Extract the [X, Y] coordinate from the center of the cell holding the provided text.  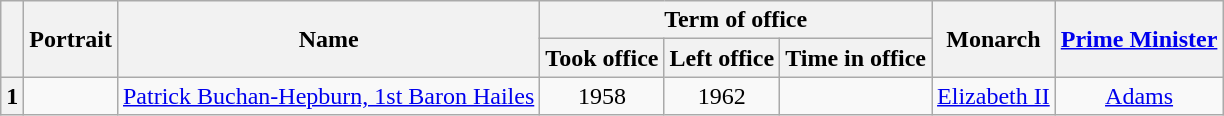
Monarch [994, 39]
Adams [1139, 96]
Patrick Buchan-Hepburn, 1st Baron Hailes [328, 96]
Term of office [736, 20]
Name [328, 39]
Took office [602, 58]
Portrait [71, 39]
1962 [722, 96]
1 [12, 96]
Elizabeth II [994, 96]
Left office [722, 58]
Prime Minister [1139, 39]
1958 [602, 96]
Time in office [856, 58]
